For the text-containing cell, return its midpoint in (X, Y) coordinate format. 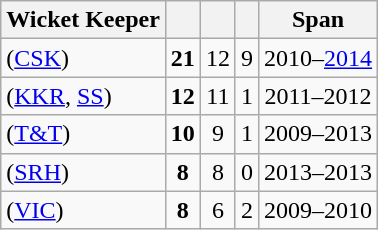
10 (182, 134)
11 (218, 96)
(VIC) (84, 210)
2010–2014 (318, 58)
0 (246, 172)
(KKR, SS) (84, 96)
2011–2012 (318, 96)
2013–2013 (318, 172)
2009–2013 (318, 134)
(T&T) (84, 134)
6 (218, 210)
(SRH) (84, 172)
Wicket Keeper (84, 20)
2009–2010 (318, 210)
2 (246, 210)
Span (318, 20)
(CSK) (84, 58)
21 (182, 58)
